Determine the [x, y] coordinate at the center of the cell enclosing the given text.  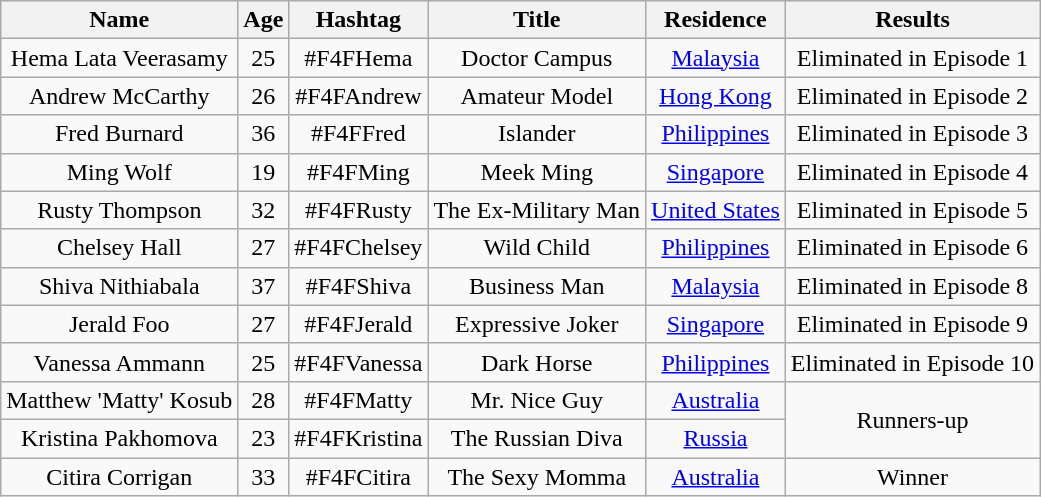
Ming Wolf [120, 172]
Matthew 'Matty' Kosub [120, 400]
Results [912, 20]
United States [716, 210]
Jerald Foo [120, 324]
Rusty Thompson [120, 210]
Mr. Nice Guy [537, 400]
Eliminated in Episode 10 [912, 362]
#F4FMing [358, 172]
19 [264, 172]
37 [264, 286]
#F4FAndrew [358, 96]
Expressive Joker [537, 324]
Wild Child [537, 248]
32 [264, 210]
Russia [716, 438]
#F4FCitira [358, 477]
Amateur Model [537, 96]
26 [264, 96]
Age [264, 20]
Doctor Campus [537, 58]
36 [264, 134]
Eliminated in Episode 9 [912, 324]
Hashtag [358, 20]
28 [264, 400]
#F4FVanessa [358, 362]
#F4FRusty [358, 210]
#F4FFred [358, 134]
Meek Ming [537, 172]
Eliminated in Episode 8 [912, 286]
Eliminated in Episode 4 [912, 172]
Chelsey Hall [120, 248]
33 [264, 477]
23 [264, 438]
Eliminated in Episode 6 [912, 248]
#F4FShiva [358, 286]
Runners-up [912, 419]
The Sexy Momma [537, 477]
The Ex-Military Man [537, 210]
Business Man [537, 286]
Shiva Nithiabala [120, 286]
Kristina Pakhomova [120, 438]
#F4FKristina [358, 438]
Name [120, 20]
Islander [537, 134]
Dark Horse [537, 362]
Eliminated in Episode 2 [912, 96]
Hema Lata Veerasamy [120, 58]
#F4FJerald [358, 324]
Eliminated in Episode 5 [912, 210]
Residence [716, 20]
The Russian Diva [537, 438]
Title [537, 20]
Winner [912, 477]
Eliminated in Episode 3 [912, 134]
Citira Corrigan [120, 477]
Andrew McCarthy [120, 96]
Hong Kong [716, 96]
#F4FChelsey [358, 248]
#F4FMatty [358, 400]
Fred Burnard [120, 134]
Vanessa Ammann [120, 362]
#F4FHema [358, 58]
Eliminated in Episode 1 [912, 58]
